Scan for the cell matching the given text and deliver its (x, y) coordinate at center. 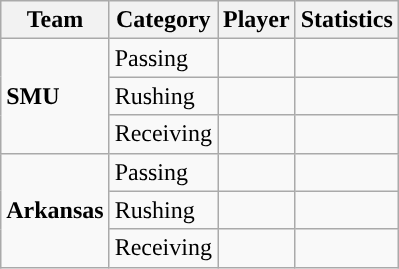
Team (55, 20)
Player (257, 20)
SMU (55, 96)
Category (163, 20)
Arkansas (55, 210)
Statistics (346, 20)
